Return [X, Y] of the center of cell containing provided text 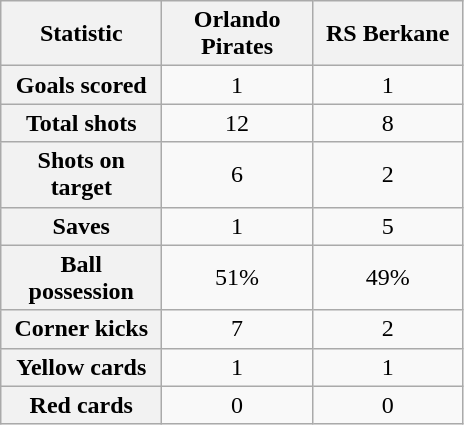
Shots on target [82, 174]
7 [238, 329]
Statistic [82, 34]
Ball possession [82, 278]
Total shots [82, 123]
Saves [82, 226]
49% [388, 278]
Goals scored [82, 85]
6 [238, 174]
5 [388, 226]
Corner kicks [82, 329]
8 [388, 123]
Red cards [82, 405]
51% [238, 278]
Yellow cards [82, 367]
Orlando Pirates [238, 34]
RS Berkane [388, 34]
12 [238, 123]
